Capture the cell that displays the provided text and extract its (X, Y) central coordinate. 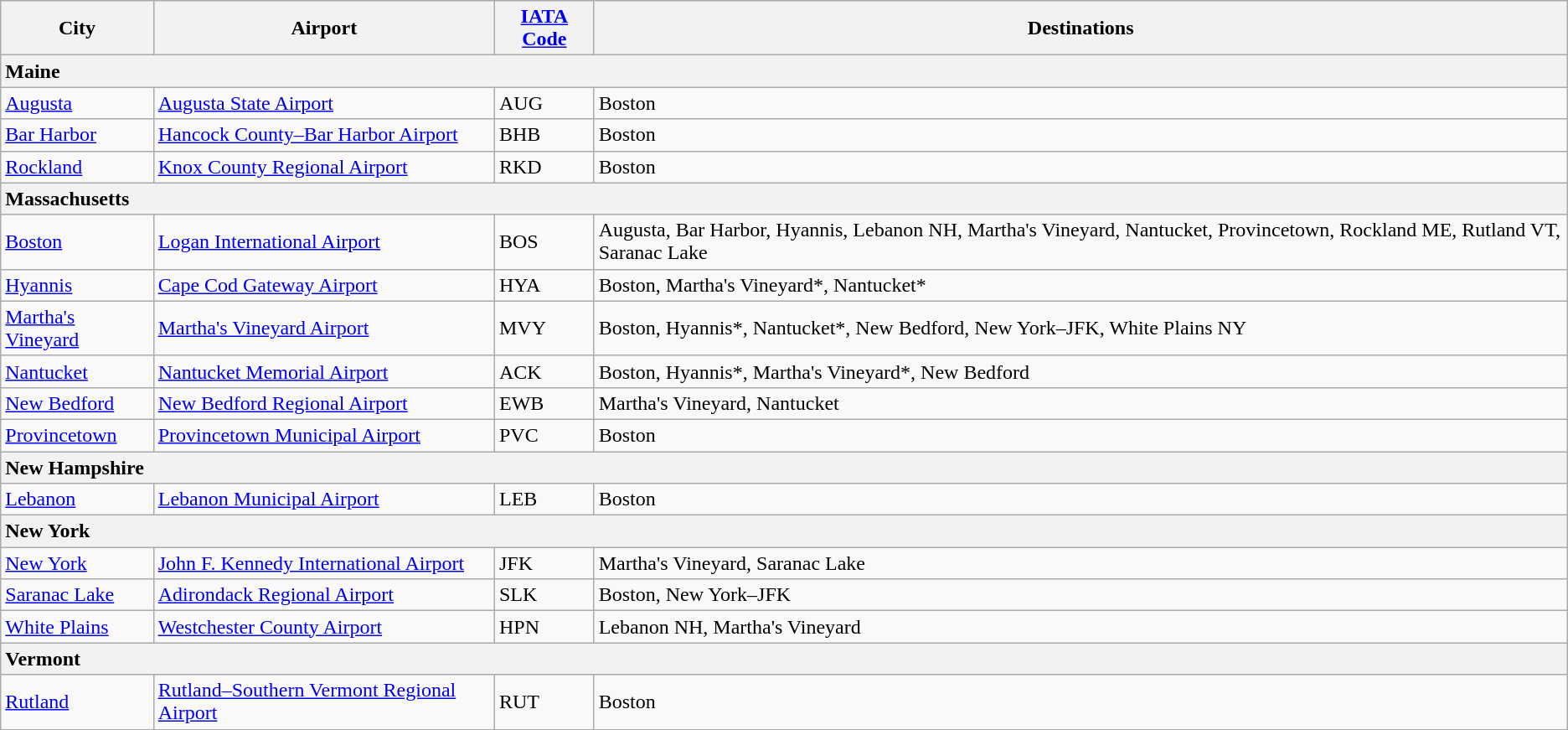
Bar Harbor (77, 135)
HPN (544, 627)
Nantucket (77, 371)
IATA Code (544, 28)
Boston, Hyannis*, Nantucket*, New Bedford, New York–JFK, White Plains NY (1081, 329)
New Bedford (77, 403)
RKD (544, 167)
Augusta (77, 103)
Rutland–Southern Vermont Regional Airport (323, 702)
Knox County Regional Airport (323, 167)
John F. Kennedy International Airport (323, 563)
White Plains (77, 627)
LEB (544, 500)
Augusta State Airport (323, 103)
Cape Cod Gateway Airport (323, 285)
Martha's Vineyard Airport (323, 329)
Vermont (784, 659)
Provincetown (77, 435)
Westchester County Airport (323, 627)
Maine (784, 71)
Martha's Vineyard, Saranac Lake (1081, 563)
Martha's Vineyard, Nantucket (1081, 403)
Lebanon (77, 500)
Massachusetts (784, 199)
JFK (544, 563)
SLK (544, 595)
Rutland (77, 702)
PVC (544, 435)
ACK (544, 371)
Augusta, Bar Harbor, Hyannis, Lebanon NH, Martha's Vineyard, Nantucket, Provincetown, Rockland ME, Rutland VT, Saranac Lake (1081, 241)
Nantucket Memorial Airport (323, 371)
Logan International Airport (323, 241)
RUT (544, 702)
Martha's Vineyard (77, 329)
MVY (544, 329)
Hyannis (77, 285)
Destinations (1081, 28)
BHB (544, 135)
Provincetown Municipal Airport (323, 435)
Hancock County–Bar Harbor Airport (323, 135)
City (77, 28)
Boston, New York–JFK (1081, 595)
Lebanon Municipal Airport (323, 500)
Lebanon NH, Martha's Vineyard (1081, 627)
Boston, Hyannis*, Martha's Vineyard*, New Bedford (1081, 371)
Saranac Lake (77, 595)
New Bedford Regional Airport (323, 403)
EWB (544, 403)
Airport (323, 28)
Boston, Martha's Vineyard*, Nantucket* (1081, 285)
New Hampshire (784, 467)
HYA (544, 285)
Adirondack Regional Airport (323, 595)
BOS (544, 241)
Rockland (77, 167)
AUG (544, 103)
